Pinpoint the cell where the given text exists, returning its [X, Y] midpoint coordinate. 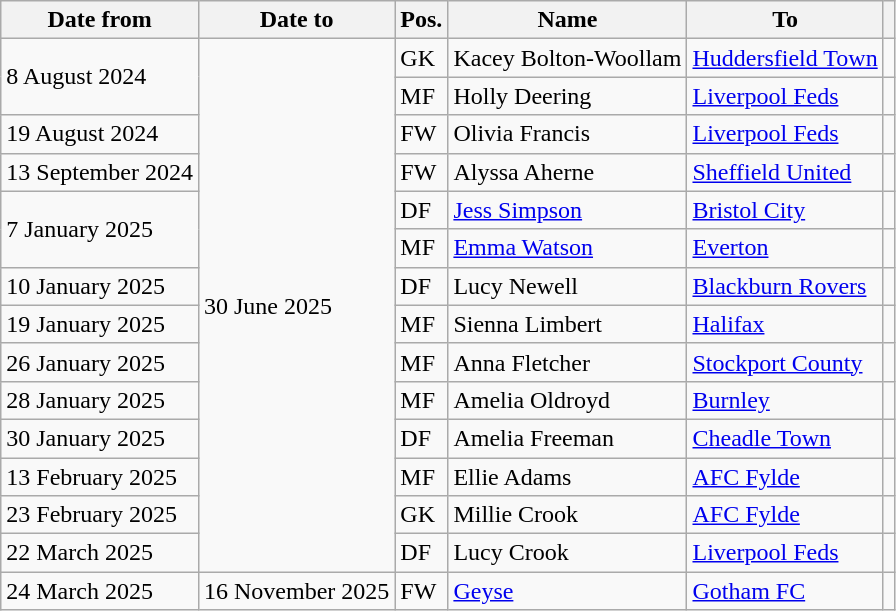
24 March 2025 [100, 591]
Date from [100, 20]
Lucy Newell [568, 286]
Burnley [785, 400]
7 January 2025 [100, 229]
Sienna Limbert [568, 324]
Halifax [785, 324]
8 August 2024 [100, 77]
Anna Fletcher [568, 362]
Gotham FC [785, 591]
Alyssa Aherne [568, 172]
16 November 2025 [296, 591]
10 January 2025 [100, 286]
Date to [296, 20]
28 January 2025 [100, 400]
19 August 2024 [100, 134]
Name [568, 20]
Amelia Freeman [568, 438]
Millie Crook [568, 515]
Ellie Adams [568, 477]
22 March 2025 [100, 553]
To [785, 20]
26 January 2025 [100, 362]
Emma Watson [568, 248]
Blackburn Rovers [785, 286]
Stockport County [785, 362]
Cheadle Town [785, 438]
Lucy Crook [568, 553]
Sheffield United [785, 172]
Everton [785, 248]
Geyse [568, 591]
19 January 2025 [100, 324]
23 February 2025 [100, 515]
Amelia Oldroyd [568, 400]
13 February 2025 [100, 477]
Holly Deering [568, 96]
Olivia Francis [568, 134]
Jess Simpson [568, 210]
30 January 2025 [100, 438]
Kacey Bolton-Woollam [568, 58]
13 September 2024 [100, 172]
Bristol City [785, 210]
Huddersfield Town [785, 58]
Pos. [422, 20]
30 June 2025 [296, 306]
